From the cell containing the given text, extract its center point as [X, Y] coordinate. 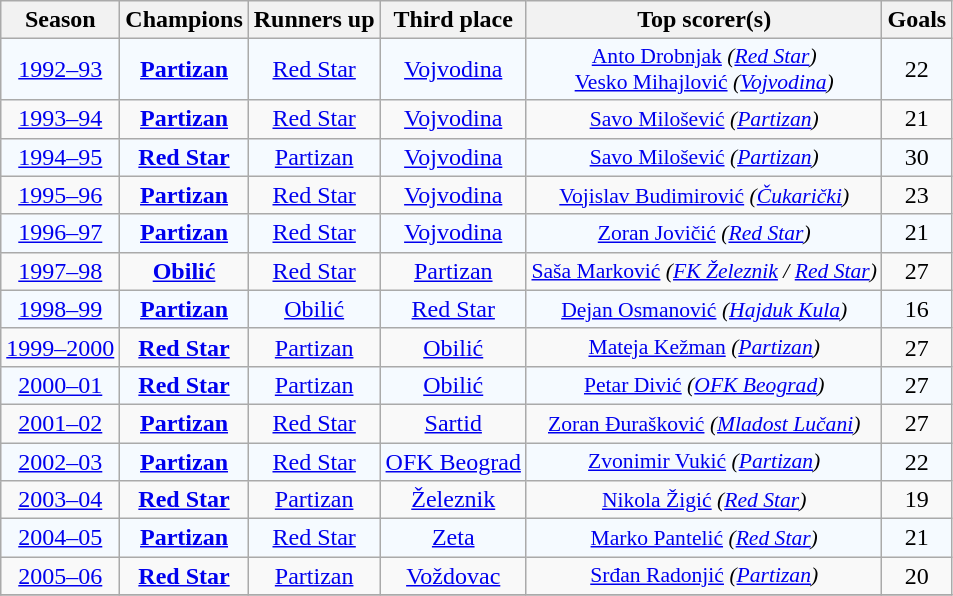
Saša Marković (FK Železnik / Red Star) [704, 271]
Marko Pantelić (Red Star) [704, 538]
2000–01 [60, 385]
2002–03 [60, 461]
Zoran Đurašković (Mladost Lučani) [704, 423]
Dejan Osmanović (Hajduk Kula) [704, 309]
Voždovac [453, 576]
1993–94 [60, 119]
1996–97 [60, 233]
Vojislav Budimirović (Čukarički) [704, 195]
1997–98 [60, 271]
2003–04 [60, 500]
Zeta [453, 538]
Zvonimir Vukić (Partizan) [704, 461]
Železnik [453, 500]
19 [917, 500]
1992–93 [60, 70]
16 [917, 309]
Petar Divić (OFK Beograd) [704, 385]
OFK Beograd [453, 461]
1995–96 [60, 195]
Season [60, 20]
Anto Drobnjak (Red Star) Vesko Mihajlović (Vojvodina) [704, 70]
1999–2000 [60, 347]
2005–06 [60, 576]
1994–95 [60, 157]
Sartid [453, 423]
Runners up [314, 20]
2004–05 [60, 538]
23 [917, 195]
Zoran Jovičić (Red Star) [704, 233]
Third place [453, 20]
Goals [917, 20]
Top scorer(s) [704, 20]
1998–99 [60, 309]
Mateja Kežman (Partizan) [704, 347]
Champions [184, 20]
30 [917, 157]
20 [917, 576]
Srđan Radonjić (Partizan) [704, 576]
Nikola Žigić (Red Star) [704, 500]
2001–02 [60, 423]
